For the text-containing cell, return its midpoint in [X, Y] coordinate format. 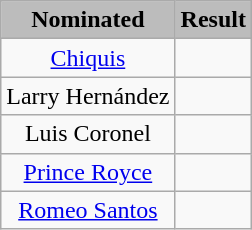
Chiquis [88, 58]
Result [213, 20]
Romeo Santos [88, 210]
Luis Coronel [88, 134]
Larry Hernández [88, 96]
Prince Royce [88, 172]
Nominated [88, 20]
